Detect which cell encompasses the target text, then output its [X, Y] center coordinate. 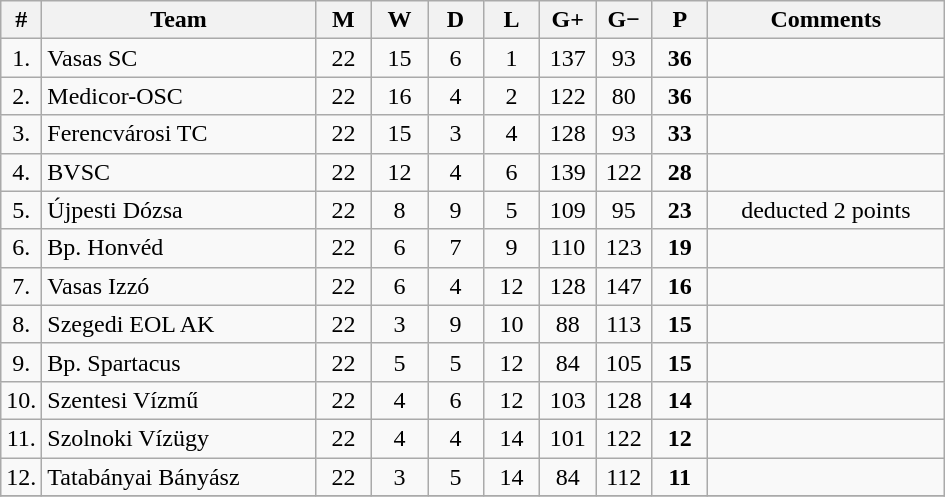
1 [512, 58]
3. [22, 134]
Team [179, 20]
19 [680, 248]
8 [399, 210]
BVSC [179, 172]
33 [680, 134]
deducted 2 points [826, 210]
10 [512, 324]
G− [624, 20]
Comments [826, 20]
139 [568, 172]
105 [624, 362]
M [343, 20]
Bp. Spartacus [179, 362]
L [512, 20]
Bp. Honvéd [179, 248]
P [680, 20]
123 [624, 248]
23 [680, 210]
28 [680, 172]
11. [22, 438]
D [456, 20]
2. [22, 96]
Tatabányai Bányász [179, 477]
Medicor-OSC [179, 96]
147 [624, 286]
112 [624, 477]
G+ [568, 20]
6. [22, 248]
113 [624, 324]
12. [22, 477]
2 [512, 96]
109 [568, 210]
11 [680, 477]
80 [624, 96]
9. [22, 362]
Vasas SC [179, 58]
Újpesti Dózsa [179, 210]
7 [456, 248]
# [22, 20]
101 [568, 438]
1. [22, 58]
10. [22, 400]
8. [22, 324]
95 [624, 210]
110 [568, 248]
88 [568, 324]
Vasas Izzó [179, 286]
7. [22, 286]
Szegedi EOL AK [179, 324]
4. [22, 172]
5. [22, 210]
Szentesi Vízmű [179, 400]
W [399, 20]
137 [568, 58]
Szolnoki Vízügy [179, 438]
Ferencvárosi TC [179, 134]
103 [568, 400]
